Detect which cell encompasses the target text, then output its (x, y) center coordinate. 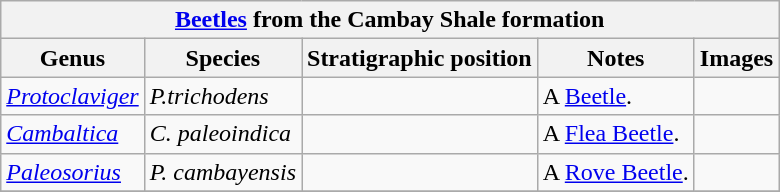
Beetles from the Cambay Shale formation (390, 20)
C. paleoindica (222, 134)
Paleosorius (72, 172)
P.trichodens (222, 96)
Genus (72, 58)
Stratigraphic position (420, 58)
Notes (616, 58)
Species (222, 58)
A Beetle. (616, 96)
P. cambayensis (222, 172)
Protoclaviger (72, 96)
A Flea Beetle. (616, 134)
A Rove Beetle. (616, 172)
Images (736, 58)
Cambaltica (72, 134)
